Output the (x, y) coordinate of the center of the cell containing the given text.  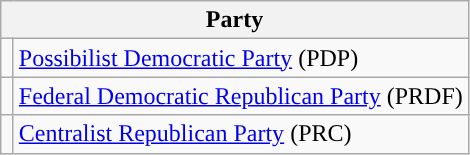
Possibilist Democratic Party (PDP) (240, 58)
Centralist Republican Party (PRC) (240, 134)
Federal Democratic Republican Party (PRDF) (240, 96)
Party (235, 20)
